Return the [x, y] coordinate for the center point of the cell that contains the specified text.  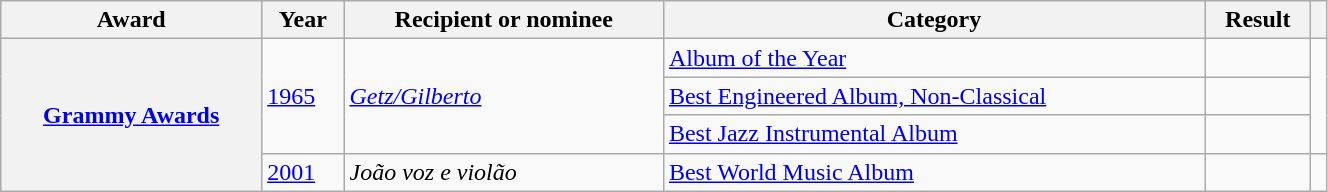
1965 [303, 96]
Best World Music Album [934, 172]
Result [1258, 20]
Recipient or nominee [504, 20]
Award [132, 20]
2001 [303, 172]
Grammy Awards [132, 115]
Album of the Year [934, 58]
Best Jazz Instrumental Album [934, 134]
Getz/Gilberto [504, 96]
João voz e violão [504, 172]
Category [934, 20]
Year [303, 20]
Best Engineered Album, Non-Classical [934, 96]
